Output the [X, Y] coordinate of the center of the cell containing the given text.  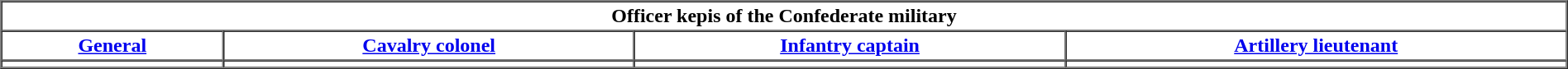
Infantry captain [850, 46]
Artillery lieutenant [1317, 46]
General [112, 46]
Officer kepis of the Confederate military [784, 16]
Cavalry colonel [428, 46]
